Find where the given text appears and provide that cell's center as (x, y) coordinate. 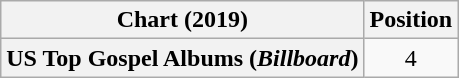
4 (411, 58)
Chart (2019) (182, 20)
US Top Gospel Albums (Billboard) (182, 58)
Position (411, 20)
